Search for the cell housing the specified text and yield its (X, Y) center coordinate. 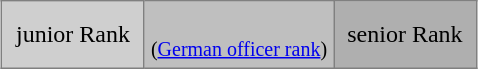
junior Rank (73, 35)
senior Rank (405, 35)
(German officer rank) (239, 35)
